Determine the (X, Y) coordinate at the center of the cell enclosing the given text.  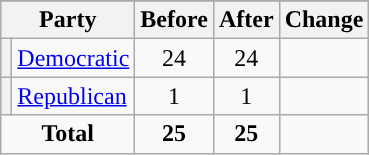
Republican (74, 96)
Total (68, 134)
Party (68, 20)
Before (174, 20)
Change (324, 20)
After (246, 20)
Democratic (74, 58)
